Capture the cell that displays the provided text and extract its (X, Y) central coordinate. 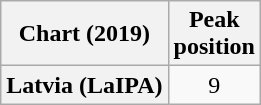
9 (214, 85)
Chart (2019) (84, 34)
Peakposition (214, 34)
Latvia (LaIPA) (84, 85)
